Extract the (x, y) coordinate from the center of the cell holding the provided text.  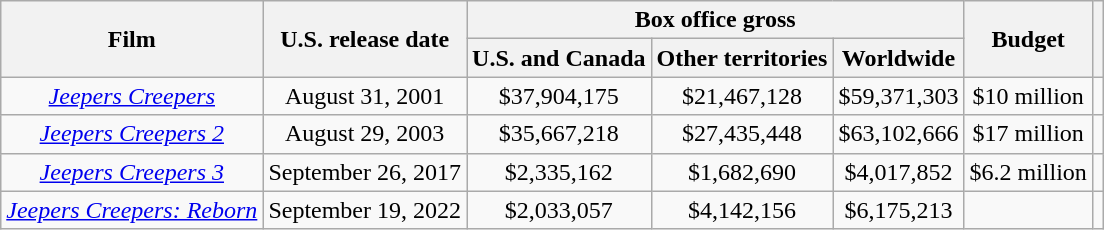
$2,033,057 (559, 210)
$37,904,175 (559, 96)
$6,175,213 (898, 210)
Box office gross (716, 20)
Budget (1028, 39)
September 26, 2017 (365, 172)
$10 million (1028, 96)
$35,667,218 (559, 134)
August 31, 2001 (365, 96)
$63,102,666 (898, 134)
Worldwide (898, 58)
September 19, 2022 (365, 210)
$17 million (1028, 134)
U.S. release date (365, 39)
Jeepers Creepers (132, 96)
$59,371,303 (898, 96)
$4,017,852 (898, 172)
$4,142,156 (742, 210)
Film (132, 39)
August 29, 2003 (365, 134)
$27,435,448 (742, 134)
Jeepers Creepers 2 (132, 134)
$1,682,690 (742, 172)
$2,335,162 (559, 172)
U.S. and Canada (559, 58)
Other territories (742, 58)
$21,467,128 (742, 96)
Jeepers Creepers: Reborn (132, 210)
Jeepers Creepers 3 (132, 172)
$6.2 million (1028, 172)
